Extract the [x, y] coordinate from the center of the cell holding the provided text.  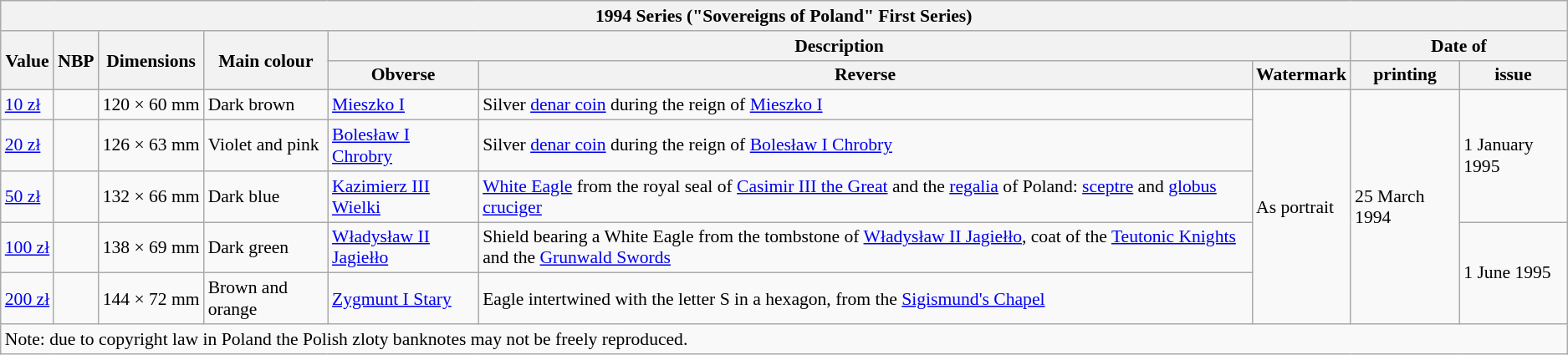
Date of [1458, 46]
144 × 72 mm [151, 299]
Dark blue [266, 197]
1 June 1995 [1513, 273]
120 × 60 mm [151, 105]
Violet and pink [266, 145]
Obverse [403, 75]
Value [27, 60]
printing [1405, 75]
White Eagle from the royal seal of Casimir III the Great and the regalia of Poland: sceptre and globus cruciger [865, 197]
Dark green [266, 247]
Reverse [865, 75]
132 × 66 mm [151, 197]
Mieszko I [403, 105]
50 zł [27, 197]
100 zł [27, 247]
Description [840, 46]
Bolesław I Chrobry [403, 145]
10 zł [27, 105]
NBP [75, 60]
25 March 1994 [1405, 207]
20 zł [27, 145]
Shield bearing a White Eagle from the tombstone of Władysław II Jagiełło, coat of the Teutonic Knights and the Grunwald Swords [865, 247]
issue [1513, 75]
Silver denar coin during the reign of Bolesław I Chrobry [865, 145]
200 zł [27, 299]
1994 Series ("Sovereigns of Poland" First Series) [784, 16]
Note: due to copyright law in Poland the Polish zloty banknotes may not be freely reproduced. [784, 339]
Eagle intertwined with the letter S in a hexagon, from the Sigismund's Chapel [865, 299]
Kazimierz III Wielki [403, 197]
1 January 1995 [1513, 156]
As portrait [1301, 207]
Zygmunt I Stary [403, 299]
Main colour [266, 60]
Dark brown [266, 105]
Watermark [1301, 75]
Władysław II Jagiełło [403, 247]
Dimensions [151, 60]
Brown and orange [266, 299]
138 × 69 mm [151, 247]
Silver denar coin during the reign of Mieszko I [865, 105]
126 × 63 mm [151, 145]
